Find where the given text appears and provide that cell's center as [X, Y] coordinate. 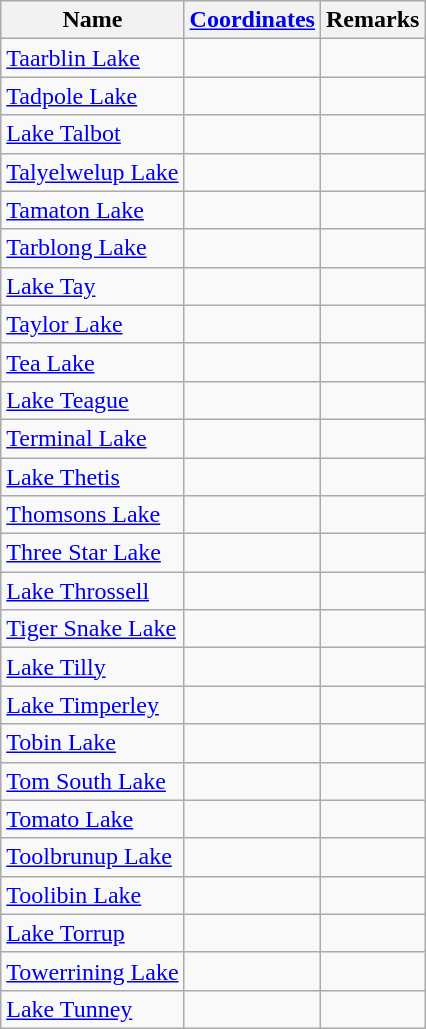
Tiger Snake Lake [92, 629]
Taylor Lake [92, 324]
Lake Torrup [92, 933]
Tea Lake [92, 362]
Tarblong Lake [92, 248]
Towerrining Lake [92, 971]
Terminal Lake [92, 438]
Tobin Lake [92, 743]
Thomsons Lake [92, 515]
Lake Tunney [92, 1009]
Tadpole Lake [92, 96]
Lake Tilly [92, 667]
Coordinates [252, 20]
Toolibin Lake [92, 895]
Name [92, 20]
Lake Talbot [92, 134]
Tom South Lake [92, 781]
Tamaton Lake [92, 210]
Lake Thetis [92, 477]
Toolbrunup Lake [92, 857]
Taarblin Lake [92, 58]
Tomato Lake [92, 819]
Lake Throssell [92, 591]
Three Star Lake [92, 553]
Lake Timperley [92, 705]
Remarks [372, 20]
Talyelwelup Lake [92, 172]
Lake Teague [92, 400]
Lake Tay [92, 286]
